Scan for the cell matching the given text and deliver its [X, Y] coordinate at center. 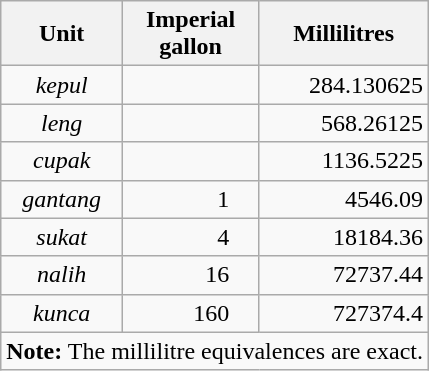
sukat [62, 237]
Unit [62, 34]
kunca [62, 313]
gantang [62, 199]
18184.36 [344, 237]
1 [191, 199]
16 [191, 275]
727374.4 [344, 313]
leng [62, 123]
kepul [62, 85]
4546.09 [344, 199]
cupak [62, 161]
Note: The millilitre equivalences are exact. [215, 351]
Imperialgallon [191, 34]
160 [191, 313]
1136.5225 [344, 161]
284.130625 [344, 85]
4 [191, 237]
nalih [62, 275]
568.26125 [344, 123]
Millilitres [344, 34]
72737.44 [344, 275]
